From the cell containing the given text, extract its center point as (X, Y) coordinate. 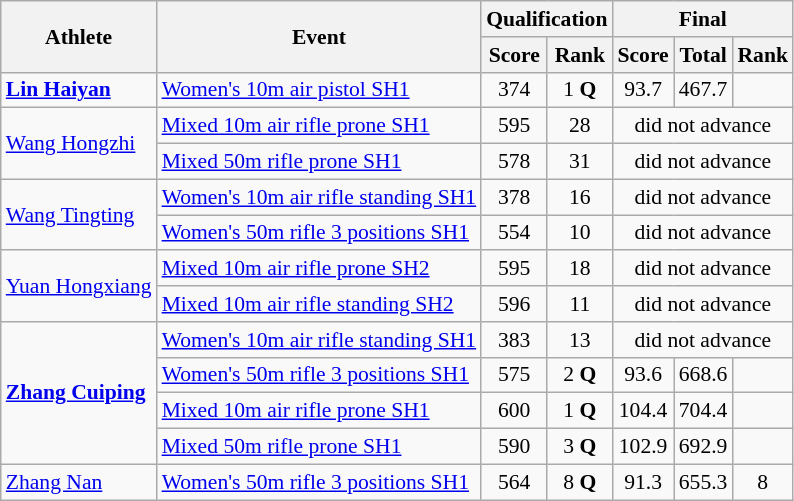
Final (702, 19)
2 Q (580, 375)
31 (580, 162)
600 (514, 411)
Athlete (79, 36)
102.9 (642, 447)
Total (704, 55)
Women's 10m air pistol SH1 (320, 90)
93.7 (642, 90)
91.3 (642, 482)
18 (580, 269)
Zhang Nan (79, 482)
Lin Haiyan (79, 90)
383 (514, 340)
668.6 (704, 375)
596 (514, 304)
8 (762, 482)
104.4 (642, 411)
590 (514, 447)
378 (514, 197)
692.9 (704, 447)
467.7 (704, 90)
Zhang Cuiping (79, 393)
374 (514, 90)
10 (580, 233)
13 (580, 340)
Wang Hongzhi (79, 144)
655.3 (704, 482)
Wang Tingting (79, 214)
93.6 (642, 375)
Yuan Hongxiang (79, 286)
564 (514, 482)
11 (580, 304)
28 (580, 126)
Mixed 10m air rifle standing SH2 (320, 304)
8 Q (580, 482)
575 (514, 375)
16 (580, 197)
Event (320, 36)
554 (514, 233)
704.4 (704, 411)
Qualification (546, 19)
578 (514, 162)
Mixed 10m air rifle prone SH2 (320, 269)
3 Q (580, 447)
